From the cell containing the given text, extract its center point as [x, y] coordinate. 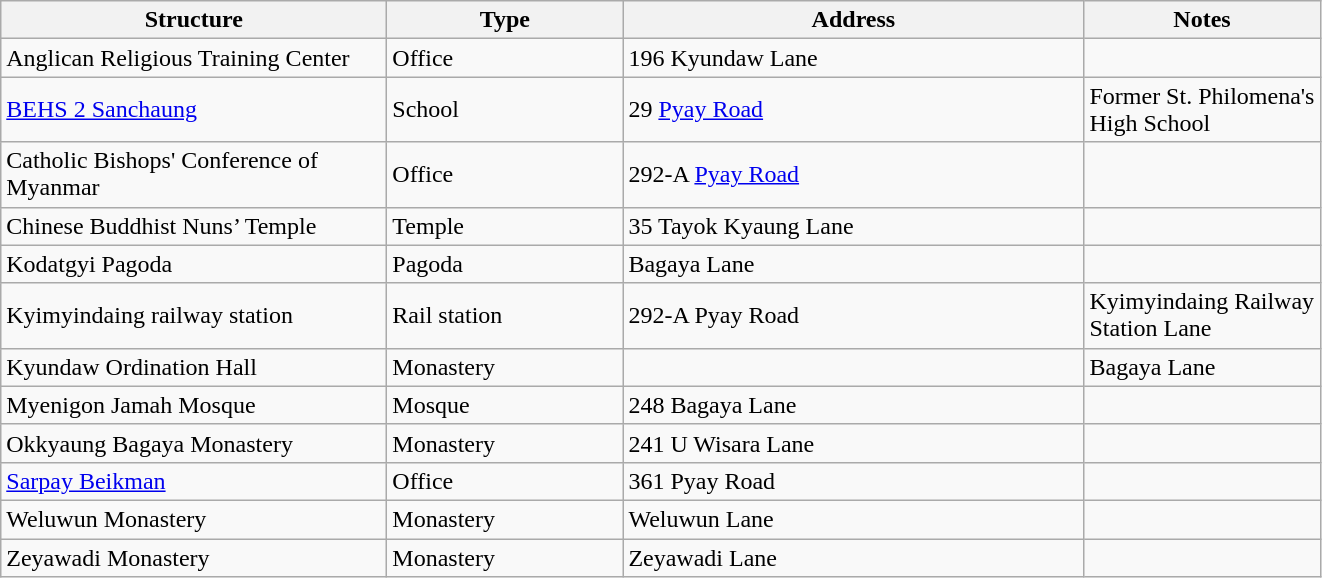
Mosque [505, 405]
241 U Wisara Lane [854, 443]
248 Bagaya Lane [854, 405]
Former St. Philomena's High School [1202, 110]
Zeyawadi Lane [854, 557]
Weluwun Monastery [194, 519]
Kodatgyi Pagoda [194, 264]
29 Pyay Road [854, 110]
Kyimyindaing Railway Station Lane [1202, 316]
35 Tayok Kyaung Lane [854, 226]
Notes [1202, 20]
Zeyawadi Monastery [194, 557]
Sarpay Beikman [194, 481]
196 Kyundaw Lane [854, 58]
Address [854, 20]
Kyimyindaing railway station [194, 316]
Pagoda [505, 264]
Structure [194, 20]
Anglican Religious Training Center [194, 58]
Myenigon Jamah Mosque [194, 405]
Kyundaw Ordination Hall [194, 367]
Chinese Buddhist Nuns’ Temple [194, 226]
Temple [505, 226]
School [505, 110]
361 Pyay Road [854, 481]
Rail station [505, 316]
Catholic Bishops' Conference of Myanmar [194, 174]
Weluwun Lane [854, 519]
Type [505, 20]
BEHS 2 Sanchaung [194, 110]
Okkyaung Bagaya Monastery [194, 443]
